Find where the given text appears and provide that cell's center as (X, Y) coordinate. 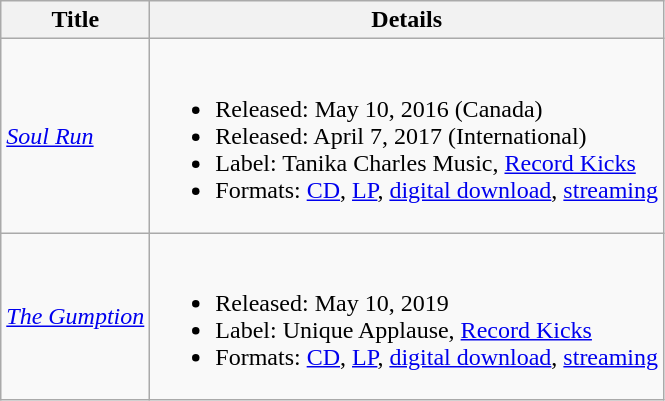
Details (407, 20)
Title (76, 20)
Released: May 10, 2019Label: Unique Applause, Record KicksFormats: CD, LP, digital download, streaming (407, 316)
The Gumption (76, 316)
Soul Run (76, 136)
